Scan for the cell matching the given text and deliver its [X, Y] coordinate at center. 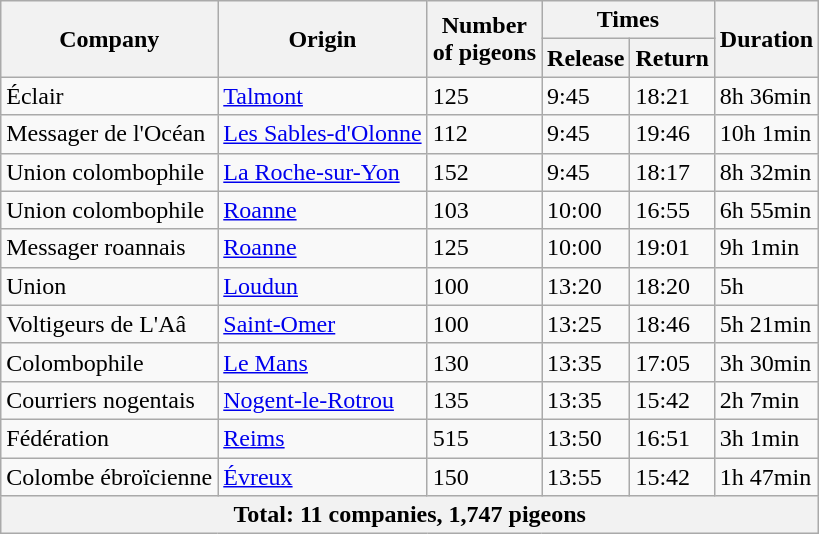
8h 32min [766, 172]
Total: 11 companies, 1,747 pigeons [410, 515]
150 [484, 477]
19:01 [672, 248]
Messager de l'Océan [110, 134]
Colombophile [110, 362]
Talmont [322, 96]
17:05 [672, 362]
Union [110, 286]
2h 7min [766, 400]
18:17 [672, 172]
130 [484, 362]
18:21 [672, 96]
Numberof pigeons [484, 39]
152 [484, 172]
18:20 [672, 286]
3h 30min [766, 362]
16:55 [672, 210]
Messager roannais [110, 248]
13:25 [586, 324]
Colombe ébroïcienne [110, 477]
16:51 [672, 438]
Courriers nogentais [110, 400]
9h 1min [766, 248]
Le Mans [322, 362]
Return [672, 58]
Évreux [322, 477]
Saint-Omer [322, 324]
112 [484, 134]
Éclair [110, 96]
Origin [322, 39]
La Roche-sur-Yon [322, 172]
19:46 [672, 134]
Voltigeurs de L'Aâ [110, 324]
10h 1min [766, 134]
5h [766, 286]
13:50 [586, 438]
18:46 [672, 324]
8h 36min [766, 96]
135 [484, 400]
Reims [322, 438]
515 [484, 438]
Release [586, 58]
6h 55min [766, 210]
1h 47min [766, 477]
Times [628, 20]
Les Sables-d'Olonne [322, 134]
Company [110, 39]
3h 1min [766, 438]
Duration [766, 39]
103 [484, 210]
Nogent-le-Rotrou [322, 400]
13:55 [586, 477]
Loudun [322, 286]
5h 21min [766, 324]
13:20 [586, 286]
Fédération [110, 438]
